Pinpoint the cell where the given text exists, returning its [X, Y] midpoint coordinate. 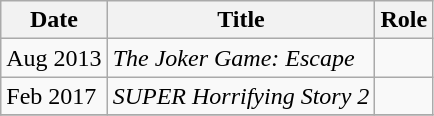
The Joker Game: Escape [241, 58]
Role [404, 20]
SUPER Horrifying Story 2 [241, 96]
Aug 2013 [54, 58]
Feb 2017 [54, 96]
Title [241, 20]
Date [54, 20]
